Extract the [X, Y] coordinate from the center of the cell holding the provided text.  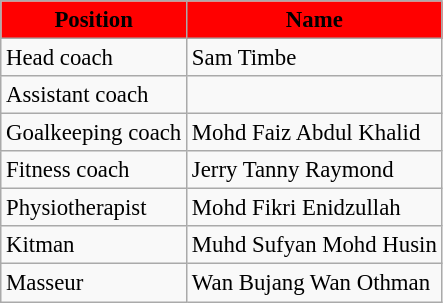
Fitness coach [94, 170]
Assistant coach [94, 95]
Position [94, 20]
Name [315, 20]
Muhd Sufyan Mohd Husin [315, 245]
Jerry Tanny Raymond [315, 170]
Wan Bujang Wan Othman [315, 283]
Kitman [94, 245]
Physiotherapist [94, 208]
Goalkeeping coach [94, 133]
Sam Timbe [315, 58]
Masseur [94, 283]
Mohd Fikri Enidzullah [315, 208]
Head coach [94, 58]
Mohd Faiz Abdul Khalid [315, 133]
